Output the (X, Y) coordinate of the center of the cell containing the given text.  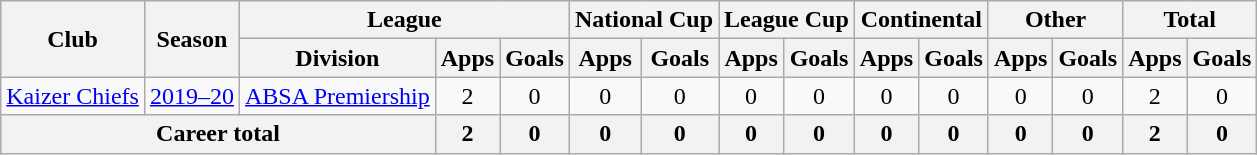
Career total (218, 134)
Club (73, 39)
Division (337, 58)
Other (1055, 20)
Season (192, 39)
Total (1190, 20)
ABSA Premiership (337, 96)
2019–20 (192, 96)
Kaizer Chiefs (73, 96)
Continental (921, 20)
League Cup (787, 20)
National Cup (644, 20)
League (404, 20)
